Locate the cell with the specified text and output its (X, Y) center coordinate. 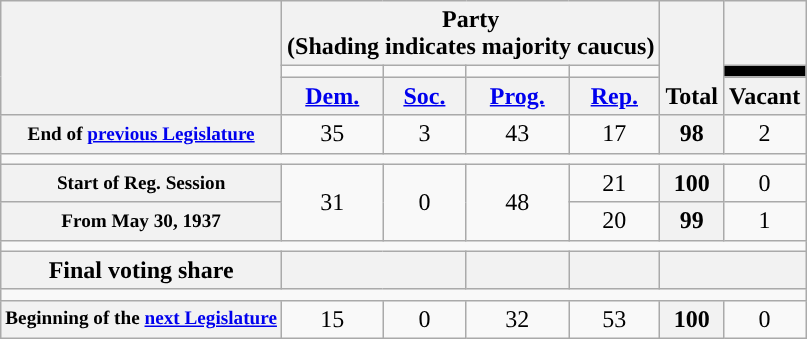
1 (764, 221)
20 (614, 221)
43 (518, 134)
2 (764, 134)
Start of Reg. Session (142, 183)
21 (614, 183)
Beginning of the next Legislature (142, 319)
31 (333, 202)
Party (Shading indicates majority caucus) (471, 34)
15 (333, 319)
17 (614, 134)
53 (614, 319)
Prog. (518, 96)
End of previous Legislature (142, 134)
Total (692, 58)
3 (424, 134)
Soc. (424, 96)
48 (518, 202)
Dem. (333, 96)
Vacant (764, 96)
32 (518, 319)
99 (692, 221)
Final voting share (142, 270)
35 (333, 134)
98 (692, 134)
Rep. (614, 96)
From May 30, 1937 (142, 221)
